Output the [X, Y] coordinate of the center of the cell containing the given text.  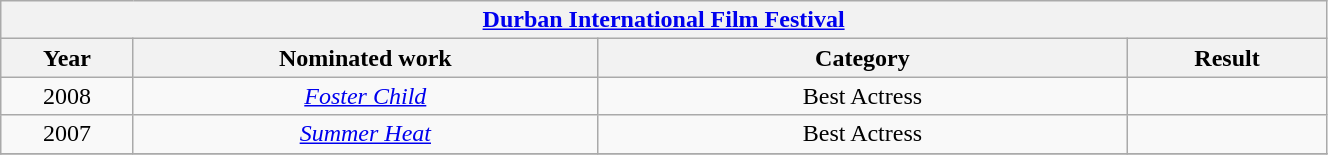
Foster Child [365, 96]
Summer Heat [365, 134]
Year [68, 58]
2007 [68, 134]
Result [1228, 58]
Nominated work [365, 58]
2008 [68, 96]
Category [862, 58]
Durban International Film Festival [664, 20]
